Locate the cell with the specified text and output its [x, y] center coordinate. 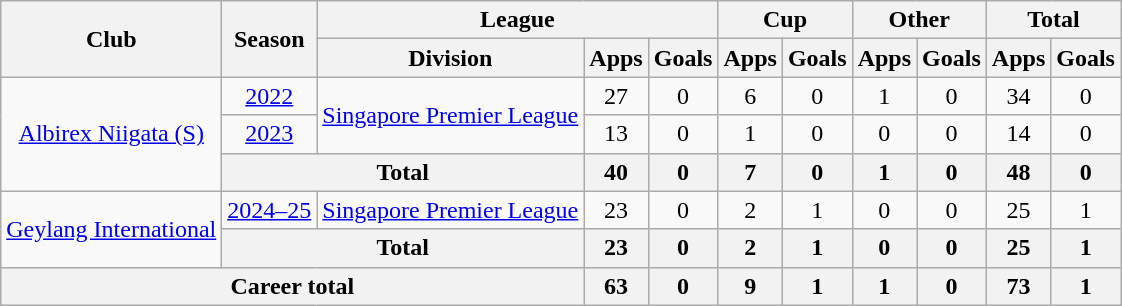
73 [1018, 286]
2022 [270, 96]
7 [750, 172]
14 [1018, 134]
Cup [785, 20]
Career total [292, 286]
Club [112, 39]
48 [1018, 172]
40 [616, 172]
League [518, 20]
Geylang International [112, 229]
Season [270, 39]
13 [616, 134]
34 [1018, 96]
27 [616, 96]
2024–25 [270, 210]
2023 [270, 134]
Other [919, 20]
Division [450, 58]
9 [750, 286]
Albirex Niigata (S) [112, 134]
6 [750, 96]
63 [616, 286]
